Find where the given text appears and provide that cell's center as (X, Y) coordinate. 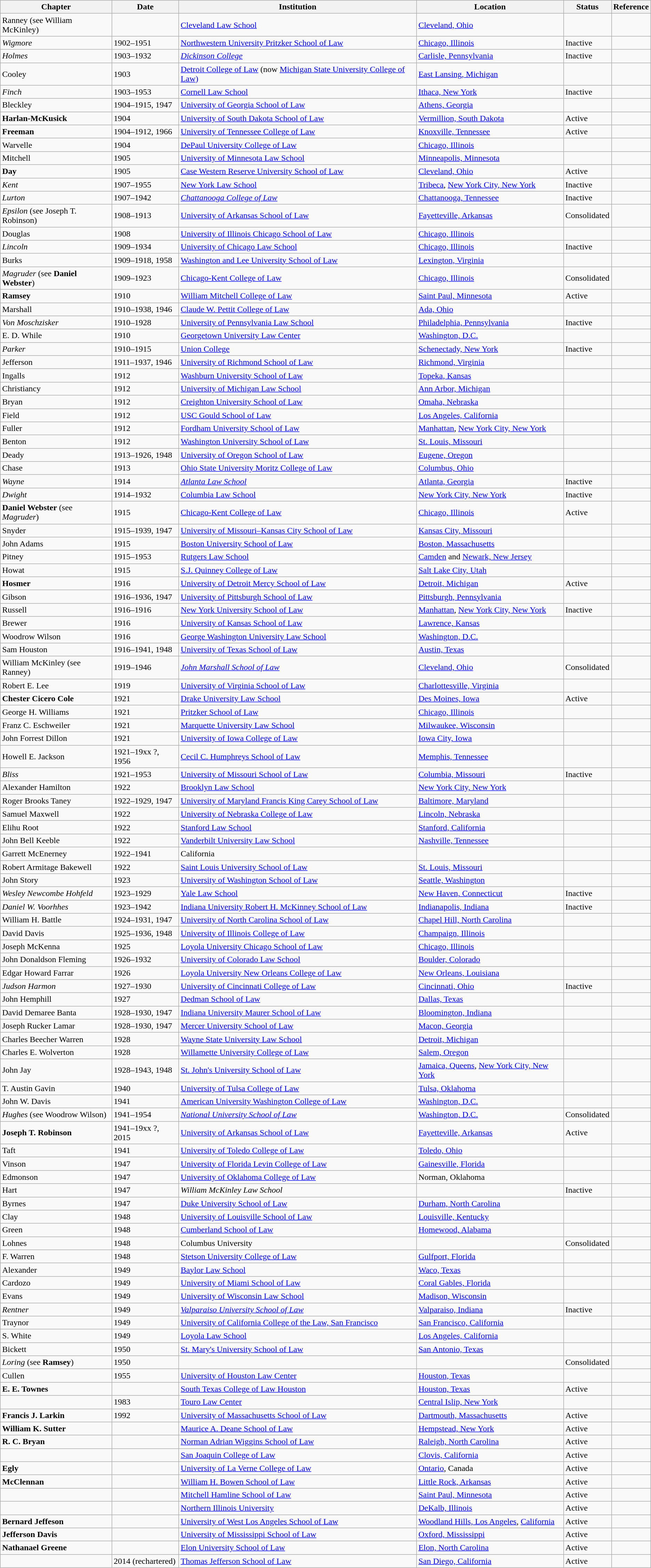
Baylor Law School (298, 1270)
University of Cincinnati College of Law (298, 986)
Little Rock, Arkansas (490, 1481)
Cincinnati, Ohio (490, 986)
Austin, Texas (490, 650)
Washington and Lee University School of Law (298, 260)
South Texas College of Law Houston (298, 1389)
University of Wisconsin Law School (298, 1296)
Coral Gables, Florida (490, 1283)
New York Law School (298, 185)
Cleveland Law School (298, 25)
Robert Armitage Bakewell (56, 867)
University of Louisville School of Law (298, 1217)
Vanderbilt University Law School (298, 840)
1919–1946 (145, 668)
John Story (56, 880)
1908–1913 (145, 216)
Joseph McKenna (56, 946)
Howell E. Jackson (56, 756)
John Marshall School of Law (298, 668)
William McKinley (see Ranney) (56, 668)
Howat (56, 570)
Washburn University School of Law (298, 375)
Camden and Newark, New Jersey (490, 557)
1913 (145, 468)
University of Chicago Law School (298, 247)
Mercer University School of Law (298, 1026)
University of West Los Angeles School of Law (298, 1521)
Atlanta, Georgia (490, 481)
1924–1931, 1947 (145, 920)
Vinson (56, 1164)
1922–1929, 1947 (145, 801)
John Hemphill (56, 999)
Institution (298, 7)
Dedman School of Law (298, 999)
Washington University School of Law (298, 442)
New Orleans, Louisiana (490, 973)
Warvelle (56, 145)
1983 (145, 1402)
University of Georgia School of Law (298, 105)
University of North Carolina School of Law (298, 920)
Ontario, Canada (490, 1468)
Lawrence, Kansas (490, 623)
Chester Cicero Cole (56, 699)
Claude W. Pettit College of Law (298, 309)
Woodrow Wilson (56, 636)
Chase (56, 468)
John Donaldson Fleming (56, 960)
Bliss (56, 774)
Alexander Hamilton (56, 787)
E. E. Townes (56, 1389)
Union College (298, 349)
Chapel Hill, North Carolina (490, 920)
S.J. Quinney College of Law (298, 570)
St. Mary's University School of Law (298, 1349)
1910–1928 (145, 322)
Maurice A. Deane School of Law (298, 1429)
DeKalb, Illinois (490, 1508)
Boston University School of Law (298, 544)
Status (587, 7)
McClennan (56, 1481)
University of Missouri–Kansas City School of Law (298, 530)
1914 (145, 481)
Roger Brooks Taney (56, 801)
William McKinley Law School (298, 1190)
Kansas City, Missouri (490, 530)
University of Toledo College of Law (298, 1151)
Athens, Georgia (490, 105)
University of Missouri School of Law (298, 774)
Robert E. Lee (56, 686)
Columbia Law School (298, 495)
Seattle, Washington (490, 880)
Wayne (56, 481)
1921–19xx ?, 1956 (145, 756)
1923–1942 (145, 907)
Jamaica, Queens, New York City, New York (490, 1070)
1914–1932 (145, 495)
Rutgers Law School (298, 557)
Lincoln, Nebraska (490, 814)
1927–1930 (145, 986)
Willamette University College of Law (298, 1052)
1910–1938, 1946 (145, 309)
1923 (145, 880)
University of Pittsburgh School of Law (298, 597)
Indiana University Robert H. McKinney School of Law (298, 907)
E. D. While (56, 336)
Salt Lake City, Utah (490, 570)
Charlottesville, Virginia (490, 686)
1916–1936, 1947 (145, 597)
American University Washington College of Law (298, 1102)
Omaha, Nebraska (490, 402)
Carlisle, Pennsylvania (490, 56)
Philadelphia, Pennsylvania (490, 322)
1928–1943, 1948 (145, 1070)
1910–1915 (145, 349)
Christiancy (56, 389)
Loyola University Chicago School of Law (298, 946)
Brewer (56, 623)
Chattanooga, Tennessee (490, 198)
Case Western Reserve University School of Law (298, 171)
Joseph Rucker Lamar (56, 1026)
Boston, Massachusetts (490, 544)
University of Kansas School of Law (298, 623)
Knoxville, Tennessee (490, 131)
Alexander (56, 1270)
Burks (56, 260)
Ada, Ohio (490, 309)
Charles E. Wolverton (56, 1052)
Pittsburgh, Pennsylvania (490, 597)
Green (56, 1230)
1915–1939, 1947 (145, 530)
Ramsey (56, 296)
Egly (56, 1468)
San Francisco, California (490, 1323)
Georgetown University Law Center (298, 336)
David Davis (56, 933)
Columbus, Ohio (490, 468)
Hosmer (56, 583)
Ranney (see William McKinley) (56, 25)
Charles Beecher Warren (56, 1039)
Northwestern University Pritzker School of Law (298, 43)
San Joaquin College of Law (298, 1455)
William K. Sutter (56, 1429)
Garrett McEnerney (56, 854)
Gulfport, Florida (490, 1256)
Drake University Law School (298, 699)
1992 (145, 1415)
William Mitchell College of Law (298, 296)
University of South Dakota School of Law (298, 118)
Creighton University School of Law (298, 402)
Clovis, California (490, 1455)
Dartmouth, Massachusetts (490, 1415)
2014 (rechartered) (145, 1561)
1907–1955 (145, 185)
Memphis, Tennessee (490, 756)
Finch (56, 92)
Dickinson College (298, 56)
1907–1942 (145, 198)
Lexington, Virginia (490, 260)
Von Moschzisker (56, 322)
University of Nebraska College of Law (298, 814)
Fuller (56, 429)
Ingalls (56, 375)
1911–1937, 1946 (145, 362)
Day (56, 171)
Durham, North Carolina (490, 1203)
Edgar Howard Farrar (56, 973)
Richmond, Virginia (490, 362)
1926–1932 (145, 960)
Samuel Maxwell (56, 814)
1916–1916 (145, 610)
Lincoln (56, 247)
Columbus University (298, 1243)
Elihu Root (56, 827)
Champaign, Illinois (490, 933)
Indianapolis, Indiana (490, 907)
Bryan (56, 402)
Francis J. Larkin (56, 1415)
1925 (145, 946)
Saint Louis University School of Law (298, 867)
Central Islip, New York (490, 1402)
Stetson University College of Law (298, 1256)
Oxford, Mississippi (490, 1535)
Mitchell Hamline School of Law (298, 1495)
DePaul University College of Law (298, 145)
Wigmore (56, 43)
1925–1936, 1948 (145, 933)
Cooley (56, 74)
Iowa City, Iowa (490, 738)
Fordham University School of Law (298, 429)
Edmonson (56, 1177)
Valparaiso University School of Law (298, 1310)
Raleigh, North Carolina (490, 1442)
Loyola Law School (298, 1336)
University of Pennsylvania Law School (298, 322)
John Forrest Dillon (56, 738)
John Jay (56, 1070)
1915–1953 (145, 557)
Rentner (56, 1310)
Louisville, Kentucky (490, 1217)
University of Maryland Francis King Carey School of Law (298, 801)
1902–1951 (145, 43)
Clay (56, 1217)
Detroit College of Law (now Michigan State University College of Law) (298, 74)
1926 (145, 973)
Loring (see Ramsey) (56, 1362)
Bleckley (56, 105)
1919 (145, 686)
Chapter (56, 7)
Dallas, Texas (490, 999)
Duke University School of Law (298, 1203)
Waco, Texas (490, 1270)
Macon, Georgia (490, 1026)
Judson Harmon (56, 986)
Woodland Hills, Los Angeles, California (490, 1521)
Taft (56, 1151)
University of Detroit Mercy School of Law (298, 583)
1903–1932 (145, 56)
1923–1929 (145, 894)
Sam Houston (56, 650)
Boulder, Colorado (490, 960)
Toledo, Ohio (490, 1151)
Nashville, Tennessee (490, 840)
California (298, 854)
R. C. Bryan (56, 1442)
Reference (631, 7)
Wesley Newcombe Hohfeld (56, 894)
University of Virginia School of Law (298, 686)
Tribeca, New York City, New York (490, 185)
William H. Battle (56, 920)
Northern Illinois University (298, 1508)
John Adams (56, 544)
Cardozo (56, 1283)
Holmes (56, 56)
Parker (56, 349)
Brooklyn Law School (298, 787)
Bernard Jeffeson (56, 1521)
Baltimore, Maryland (490, 801)
USC Gould School of Law (298, 415)
Magruder (see Daniel Webster) (56, 278)
Freeman (56, 131)
Marshall (56, 309)
Joseph T. Robinson (56, 1133)
University of Iowa College of Law (298, 738)
University of Illinois College of Law (298, 933)
1909–1918, 1958 (145, 260)
University of Tulsa College of Law (298, 1088)
Des Moines, Iowa (490, 699)
San Diego, California (490, 1561)
Douglas (56, 234)
George Washington University Law School (298, 636)
University of Tennessee College of Law (298, 131)
Location (490, 7)
Hart (56, 1190)
Loyola University New Orleans College of Law (298, 973)
Chattanooga College of Law (298, 198)
Elon, North Carolina (490, 1548)
University of Miami School of Law (298, 1283)
Gainesville, Florida (490, 1164)
Epsilon (see Joseph T. Robinson) (56, 216)
1909–1923 (145, 278)
Nathanael Greene (56, 1548)
John W. Davis (56, 1102)
New York University School of Law (298, 610)
Milwaukee, Wisconsin (490, 725)
Kent (56, 185)
Evans (56, 1296)
Pritzker School of Law (298, 712)
University of La Verne College of Law (298, 1468)
University of Minnesota Law School (298, 158)
1921–1953 (145, 774)
Daniel W. Voorhhes (56, 907)
Cullen (56, 1376)
Benton (56, 442)
Gibson (56, 597)
University of Oregon School of Law (298, 455)
University of Massachusetts School of Law (298, 1415)
Pitney (56, 557)
University of Houston Law Center (298, 1376)
Schenectady, New York (490, 349)
Jefferson (56, 362)
San Antonio, Texas (490, 1349)
1941–1954 (145, 1115)
University of Colorado Law School (298, 960)
Yale Law School (298, 894)
1903 (145, 74)
East Lansing, Michigan (490, 74)
Harlan-McKusick (56, 118)
Field (56, 415)
Valparaiso, Indiana (490, 1310)
Traynor (56, 1323)
Franz C. Eschweiler (56, 725)
Indiana University Maurer School of Law (298, 1013)
Homewood, Alabama (490, 1230)
University of Washington School of Law (298, 880)
Columbia, Missouri (490, 774)
Hughes (see Woodrow Wilson) (56, 1115)
Norman, Oklahoma (490, 1177)
T. Austin Gavin (56, 1088)
S. White (56, 1336)
1913–1926, 1948 (145, 455)
National University School of Law (298, 1115)
Atlanta Law School (298, 481)
Stanford, California (490, 827)
F. Warren (56, 1256)
Byrnes (56, 1203)
Lohnes (56, 1243)
Ann Arbor, Michigan (490, 389)
Madison, Wisconsin (490, 1296)
Vermillion, South Dakota (490, 118)
1941–19xx ?, 2015 (145, 1133)
Hempstead, New York (490, 1429)
Date (145, 7)
Mitchell (56, 158)
Wayne State University Law School (298, 1039)
Topeka, Kansas (490, 375)
Eugene, Oregon (490, 455)
Bickett (56, 1349)
1904–1912, 1966 (145, 131)
New Haven, Connecticut (490, 894)
Cornell Law School (298, 92)
Touro Law Center (298, 1402)
Bloomington, Indiana (490, 1013)
1927 (145, 999)
1916–1941, 1948 (145, 650)
University of Michigan Law School (298, 389)
William H. Bowen School of Law (298, 1481)
1904–1915, 1947 (145, 105)
Tulsa, Oklahoma (490, 1088)
Daniel Webster (see Magruder) (56, 513)
Stanford Law School (298, 827)
Lurton (56, 198)
David Demaree Banta (56, 1013)
Ohio State University Moritz College of Law (298, 468)
1903–1953 (145, 92)
1940 (145, 1088)
University of California College of the Law, San Francisco (298, 1323)
Russell (56, 610)
Deady (56, 455)
Marquette University Law School (298, 725)
Cecil C. Humphreys School of Law (298, 756)
Dwight (56, 495)
Elon University School of Law (298, 1548)
University of Oklahoma College of Law (298, 1177)
Minneapolis, Minnesota (490, 158)
Jefferson Davis (56, 1535)
1955 (145, 1376)
University of Texas School of Law (298, 650)
Thomas Jefferson School of Law (298, 1561)
University of Mississippi School of Law (298, 1535)
1922–1941 (145, 854)
Snyder (56, 530)
University of Illinois Chicago School of Law (298, 234)
Cumberland School of Law (298, 1230)
John Bell Keeble (56, 840)
Salem, Oregon (490, 1052)
George H. Williams (56, 712)
Norman Adrian Wiggins School of Law (298, 1442)
University of Florida Levin College of Law (298, 1164)
University of Richmond School of Law (298, 362)
1908 (145, 234)
1909–1934 (145, 247)
Ithaca, New York (490, 92)
St. John's University School of Law (298, 1070)
